Output the [X, Y] coordinate of the center of the cell containing the given text.  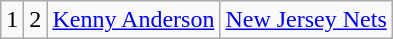
New Jersey Nets [306, 20]
Kenny Anderson [134, 20]
2 [36, 20]
1 [12, 20]
